Extract the [x, y] coordinate from the center of the cell holding the provided text.  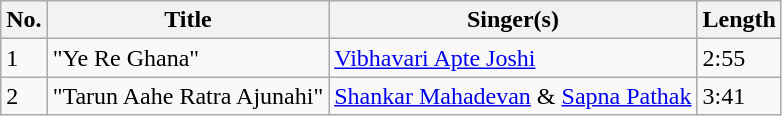
Singer(s) [513, 20]
2 [24, 96]
Title [188, 20]
"Ye Re Ghana" [188, 58]
Length [739, 20]
3:41 [739, 96]
Vibhavari Apte Joshi [513, 58]
No. [24, 20]
1 [24, 58]
"Tarun Aahe Ratra Ajunahi" [188, 96]
Shankar Mahadevan & Sapna Pathak [513, 96]
2:55 [739, 58]
